Output the (x, y) coordinate of the center of the cell containing the given text.  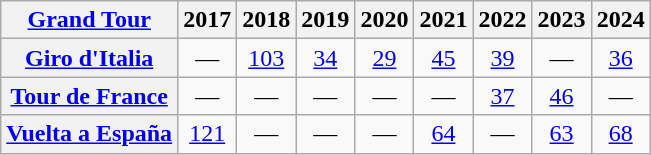
45 (444, 58)
29 (384, 58)
63 (562, 134)
68 (620, 134)
36 (620, 58)
2018 (266, 20)
2022 (502, 20)
39 (502, 58)
2021 (444, 20)
2020 (384, 20)
Tour de France (90, 96)
Giro d'Italia (90, 58)
2017 (208, 20)
2019 (326, 20)
34 (326, 58)
Grand Tour (90, 20)
Vuelta a España (90, 134)
103 (266, 58)
64 (444, 134)
2024 (620, 20)
121 (208, 134)
2023 (562, 20)
37 (502, 96)
46 (562, 96)
